Scan for the cell matching the given text and deliver its [X, Y] coordinate at center. 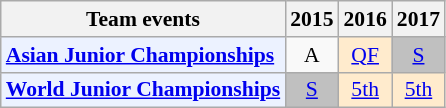
A [312, 55]
World Junior Championships [143, 90]
2015 [312, 19]
Team events [143, 19]
Asian Junior Championships [143, 55]
QF [366, 55]
2017 [418, 19]
2016 [366, 19]
